Return [x, y] of the center of cell containing provided text 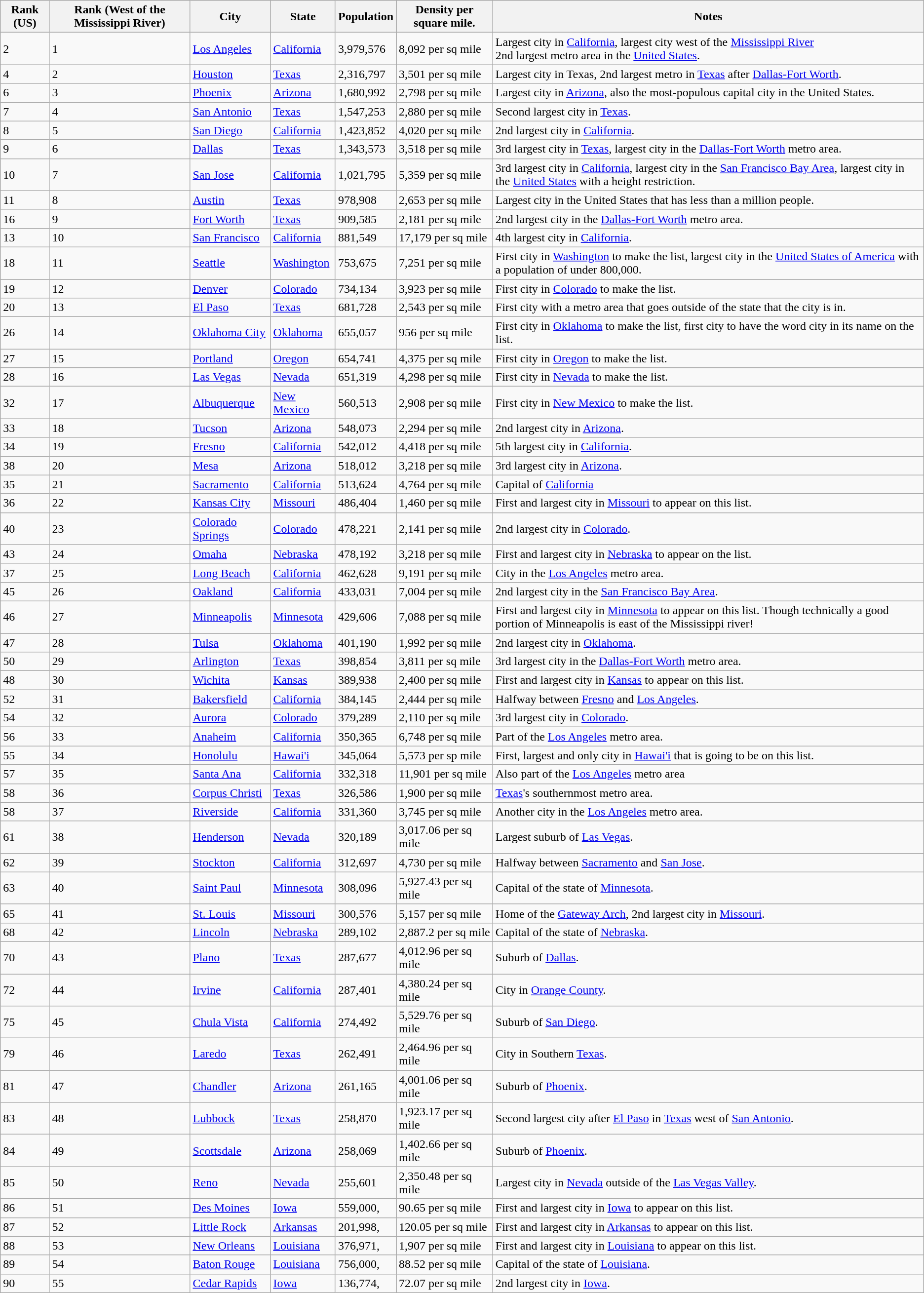
81 [25, 1086]
State [303, 17]
3rd largest city in Texas, largest city in the Dallas-Fort Worth metro area. [708, 149]
Second largest city in Texas. [708, 112]
2,444 per sq mile [445, 699]
Minneapolis [230, 617]
65 [25, 913]
Corpus Christi [230, 793]
Houston [230, 74]
258,069 [365, 1150]
Fort Worth [230, 219]
Bakersfield [230, 699]
72.07 per sq mile [445, 1283]
1,460 per sq mile [445, 503]
79 [25, 1055]
2nd largest city in California. [708, 130]
Texas's southernmost metro area. [708, 793]
5,927.43 per sq mile [445, 888]
City in Orange County. [708, 989]
3,745 per sq mile [445, 812]
First and largest city in Louisiana to appear on this list. [708, 1246]
Omaha [230, 554]
89 [25, 1264]
3,811 per sq mile [445, 662]
San Jose [230, 175]
First and largest city in Missouri to appear on this list. [708, 503]
Home of the Gateway Arch, 2nd largest city in Missouri. [708, 913]
El Paso [230, 308]
261,165 [365, 1086]
Henderson [230, 837]
513,624 [365, 484]
5,573 per sp mile [445, 755]
2,464.96 per sq mile [445, 1055]
75 [25, 1022]
881,549 [365, 237]
486,404 [365, 503]
Oklahoma City [230, 333]
201,998, [365, 1227]
San Francisco [230, 237]
3 [119, 93]
City in Southern Texas. [708, 1055]
First city in New Mexico to make the list. [708, 403]
Capital of the state of Louisiana. [708, 1264]
First and largest city in Arkansas to appear on this list. [708, 1227]
14 [119, 333]
1,680,992 [365, 93]
7,004 per sq mile [445, 591]
39 [119, 862]
1,423,852 [365, 130]
3,518 per sq mile [445, 149]
62 [25, 862]
Santa Ana [230, 774]
Las Vegas [230, 377]
Arlington [230, 662]
44 [119, 989]
Sacramento [230, 484]
8,092 per sq mile [445, 48]
Capital of the state of Minnesota. [708, 888]
559,000, [365, 1208]
63 [25, 888]
287,401 [365, 989]
Dallas [230, 149]
83 [25, 1119]
978,908 [365, 200]
Stockton [230, 862]
City in the Los Angeles metro area. [708, 573]
70 [25, 958]
258,870 [365, 1119]
31 [119, 699]
3,979,576 [365, 48]
25 [119, 573]
2,543 per sq mile [445, 308]
Tucson [230, 428]
3rd largest city in California, largest city in the San Francisco Bay Area, largest city in the United States with a height restriction. [708, 175]
Kansas City [230, 503]
2,141 per sq mile [445, 528]
478,192 [365, 554]
Scottsdale [230, 1150]
320,189 [365, 837]
11,901 per sq mile [445, 774]
Capital of California [708, 484]
2,887.2 per sq mile [445, 932]
Los Angeles [230, 48]
3,501 per sq mile [445, 74]
548,073 [365, 428]
Kansas [303, 680]
Albuquerque [230, 403]
Population [365, 17]
4,012.96 per sq mile [445, 958]
1,021,795 [365, 175]
2,350.48 per sq mile [445, 1183]
Tulsa [230, 642]
560,513 [365, 403]
Portland [230, 358]
Largest city in California, largest city west of the Mississippi River2nd largest metro area in the United States. [708, 48]
2nd largest city in the Dallas-Fort Worth metro area. [708, 219]
Washington [303, 263]
4,764 per sq mile [445, 484]
87 [25, 1227]
350,365 [365, 737]
300,576 [365, 913]
345,064 [365, 755]
53 [119, 1246]
Largest city in the United States that has less than a million people. [708, 200]
3rd largest city in Arizona. [708, 466]
753,675 [365, 263]
136,774, [365, 1283]
Little Rock [230, 1227]
1 [119, 48]
2,798 per sq mile [445, 93]
5,157 per sq mile [445, 913]
2nd largest city in Arizona. [708, 428]
651,319 [365, 377]
Lubbock [230, 1119]
15 [119, 358]
21 [119, 484]
4,001.06 per sq mile [445, 1086]
Denver [230, 289]
681,728 [365, 308]
22 [119, 503]
Aurora [230, 718]
3,923 per sq mile [445, 289]
Halfway between Fresno and Los Angeles. [708, 699]
734,134 [365, 289]
Reno [230, 1183]
Notes [708, 17]
Saint Paul [230, 888]
5 [119, 130]
287,677 [365, 958]
Also part of the Los Angeles metro area [708, 774]
Density per square mile. [445, 17]
542,012 [365, 447]
Another city in the Los Angeles metro area. [708, 812]
Des Moines [230, 1208]
68 [25, 932]
7,088 per sq mile [445, 617]
Chandler [230, 1086]
New Orleans [230, 1246]
First and largest city in Nebraska to appear on the list. [708, 554]
72 [25, 989]
Oakland [230, 591]
New Mexico [303, 403]
4,298 per sq mile [445, 377]
San Antonio [230, 112]
49 [119, 1150]
Largest city in Texas, 2nd largest metro in Texas after Dallas-Fort Worth. [708, 74]
City [230, 17]
Long Beach [230, 573]
41 [119, 913]
Arkansas [303, 1227]
Oregon [303, 358]
909,585 [365, 219]
First and largest city in Kansas to appear on this list. [708, 680]
3,017.06 per sq mile [445, 837]
Honolulu [230, 755]
331,360 [365, 812]
2,653 per sq mile [445, 200]
326,586 [365, 793]
First and largest city in Iowa to appear on this list. [708, 1208]
Colorado Springs [230, 528]
9,191 per sq mile [445, 573]
Capital of the state of Nebraska. [708, 932]
Irvine [230, 989]
429,606 [365, 617]
2,908 per sq mile [445, 403]
1,907 per sq mile [445, 1246]
3rd largest city in the Dallas-Fort Worth metro area. [708, 662]
2,294 per sq mile [445, 428]
Mesa [230, 466]
2nd largest city in Oklahoma. [708, 642]
Lincoln [230, 932]
86 [25, 1208]
Largest city in Nevada outside of the Las Vegas Valley. [708, 1183]
389,938 [365, 680]
84 [25, 1150]
289,102 [365, 932]
St. Louis [230, 913]
5th largest city in California. [708, 447]
First and largest city in Minnesota to appear on this list. Though technically a good portion of Minneapolis is east of the Mississippi river! [708, 617]
1,547,253 [365, 112]
308,096 [365, 888]
7,251 per sq mile [445, 263]
4,375 per sq mile [445, 358]
Baton Rouge [230, 1264]
2nd largest city in the San Francisco Bay Area. [708, 591]
3rd largest city in Colorado. [708, 718]
478,221 [365, 528]
2nd largest city in Iowa. [708, 1283]
255,601 [365, 1183]
401,190 [365, 642]
274,492 [365, 1022]
4th largest city in California. [708, 237]
1,900 per sq mile [445, 793]
Seattle [230, 263]
433,031 [365, 591]
398,854 [365, 662]
Fresno [230, 447]
4,730 per sq mile [445, 862]
90.65 per sq mile [445, 1208]
42 [119, 932]
90 [25, 1283]
12 [119, 289]
First city with a metro area that goes outside of the state that the city is in. [708, 308]
5,529.76 per sq mile [445, 1022]
First city in Nevada to make the list. [708, 377]
332,318 [365, 774]
384,145 [365, 699]
654,741 [365, 358]
Largest city in Arizona, also the most-populous capital city in the United States. [708, 93]
First, largest and only city in Hawai'i that is going to be on this list. [708, 755]
Anaheim [230, 737]
1,992 per sq mile [445, 642]
2,316,797 [365, 74]
2nd largest city in Colorado. [708, 528]
Chula Vista [230, 1022]
Suburb of San Diego. [708, 1022]
Riverside [230, 812]
376,971, [365, 1246]
85 [25, 1183]
San Diego [230, 130]
First city in Washington to make the list, largest city in the United States of America with a population of under 800,000. [708, 263]
61 [25, 837]
2,110 per sq mile [445, 718]
262,491 [365, 1055]
518,012 [365, 466]
1,343,573 [365, 149]
51 [119, 1208]
23 [119, 528]
5,359 per sq mile [445, 175]
88 [25, 1246]
2,880 per sq mile [445, 112]
First city in Colorado to make the list. [708, 289]
655,057 [365, 333]
Wichita [230, 680]
4,380.24 per sq mile [445, 989]
1,923.17 per sq mile [445, 1119]
6,748 per sq mile [445, 737]
57 [25, 774]
56 [25, 737]
Second largest city after El Paso in Texas west of San Antonio. [708, 1119]
2,400 per sq mile [445, 680]
17 [119, 403]
Cedar Rapids [230, 1283]
17,179 per sq mile [445, 237]
462,628 [365, 573]
312,697 [365, 862]
Halfway between Sacramento and San Jose. [708, 862]
956 per sq mile [445, 333]
2,181 per sq mile [445, 219]
Rank (West of the Mississippi River) [119, 17]
30 [119, 680]
29 [119, 662]
24 [119, 554]
379,289 [365, 718]
Hawai'i [303, 755]
756,000, [365, 1264]
Largest suburb of Las Vegas. [708, 837]
Austin [230, 200]
Suburb of Dallas. [708, 958]
Plano [230, 958]
Rank (US) [25, 17]
4,418 per sq mile [445, 447]
4,020 per sq mile [445, 130]
1,402.66 per sq mile [445, 1150]
Part of the Los Angeles metro area. [708, 737]
First city in Oklahoma to make the list, first city to have the word city in its name on the list. [708, 333]
Phoenix [230, 93]
88.52 per sq mile [445, 1264]
120.05 per sq mile [445, 1227]
First city in Oregon to make the list. [708, 358]
Laredo [230, 1055]
